Search for the cell housing the specified text and yield its [x, y] center coordinate. 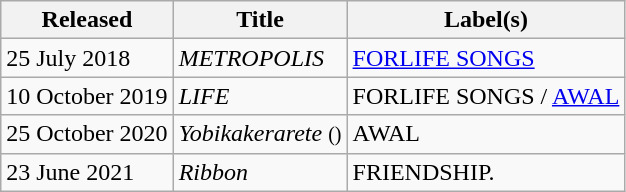
LIFE [260, 96]
25 October 2020 [87, 134]
Ribbon [260, 172]
Label(s) [486, 20]
METROPOLIS [260, 58]
23 June 2021 [87, 172]
AWAL [486, 134]
10 October 2019 [87, 96]
FORLIFE SONGS / AWAL [486, 96]
Released [87, 20]
Title [260, 20]
FRIENDSHIP. [486, 172]
FORLIFE SONGS [486, 58]
Yobikakerarete () [260, 134]
25 July 2018 [87, 58]
